Find where the given text appears and provide that cell's center as (X, Y) coordinate. 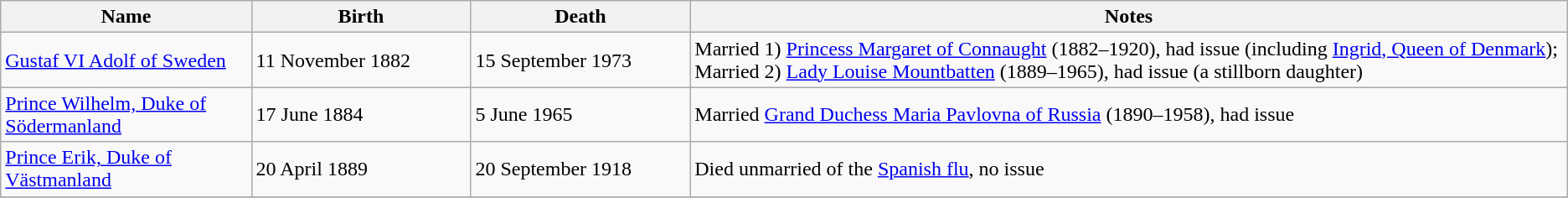
Gustaf VI Adolf of Sweden (126, 60)
11 November 1882 (361, 60)
Prince Wilhelm, Duke of Södermanland (126, 114)
Death (580, 17)
20 April 1889 (361, 169)
Married Grand Duchess Maria Pavlovna of Russia (1890–1958), had issue (1129, 114)
Prince Erik, Duke of Västmanland (126, 169)
Birth (361, 17)
Notes (1129, 17)
5 June 1965 (580, 114)
17 June 1884 (361, 114)
Name (126, 17)
Died unmarried of the Spanish flu, no issue (1129, 169)
20 September 1918 (580, 169)
15 September 1973 (580, 60)
